Return the (X, Y) coordinate for the center point of the cell that contains the specified text.  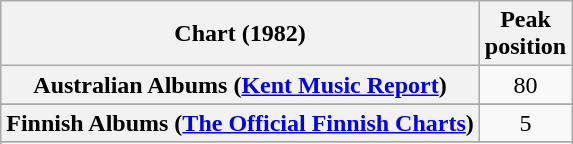
Chart (1982) (240, 34)
80 (525, 85)
5 (525, 123)
Finnish Albums (The Official Finnish Charts) (240, 123)
Australian Albums (Kent Music Report) (240, 85)
Peakposition (525, 34)
